For the text-containing cell, return its midpoint in [x, y] coordinate format. 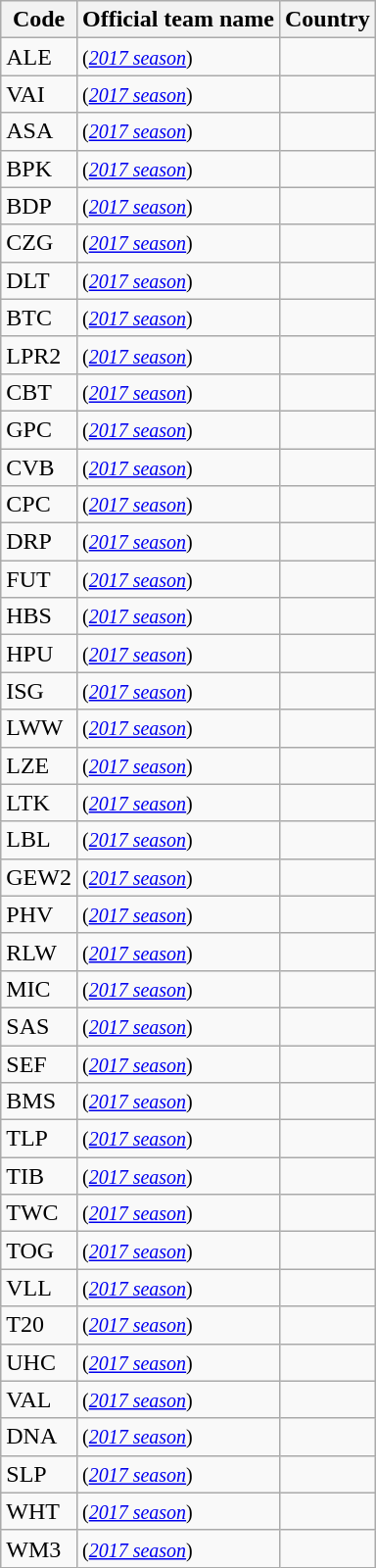
PHV [39, 914]
TWC [39, 1213]
Country [327, 20]
UHC [39, 1362]
ASA [39, 131]
T20 [39, 1325]
HBS [39, 616]
TOG [39, 1250]
Official team name [178, 20]
DNA [39, 1437]
VAL [39, 1399]
TIB [39, 1176]
HPU [39, 654]
VLL [39, 1288]
LBL [39, 840]
BPK [39, 169]
CPC [39, 505]
MIC [39, 989]
VAI [39, 94]
BTC [39, 318]
SEF [39, 1063]
RLW [39, 952]
LWW [39, 728]
Code [39, 20]
LTK [39, 803]
FUT [39, 579]
DRP [39, 542]
ALE [39, 57]
SLP [39, 1474]
CZG [39, 243]
ISG [39, 691]
WM3 [39, 1548]
GEW2 [39, 877]
LPR2 [39, 355]
BDP [39, 206]
DLT [39, 280]
GPC [39, 429]
TLP [39, 1139]
WHT [39, 1511]
SAS [39, 1026]
CBT [39, 392]
LZE [39, 765]
CVB [39, 467]
BMS [39, 1102]
